Scan for the cell matching the given text and deliver its (X, Y) coordinate at center. 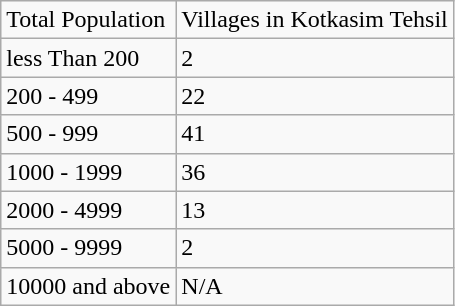
Total Population (88, 20)
Villages in Kotkasim Tehsil (314, 20)
2000 - 4999 (88, 210)
13 (314, 210)
41 (314, 134)
N/A (314, 286)
500 - 999 (88, 134)
1000 - 1999 (88, 172)
200 - 499 (88, 96)
5000 - 9999 (88, 248)
36 (314, 172)
10000 and above (88, 286)
22 (314, 96)
less Than 200 (88, 58)
